Detect which cell encompasses the target text, then output its [X, Y] center coordinate. 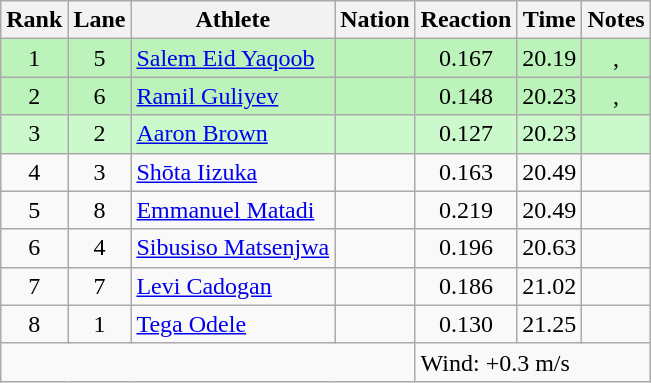
Rank [34, 20]
0.196 [466, 248]
Shōta Iizuka [233, 172]
Time [550, 20]
0.130 [466, 324]
Ramil Guliyev [233, 96]
20.63 [550, 248]
Salem Eid Yaqoob [233, 58]
Notes [616, 20]
Tega Odele [233, 324]
Athlete [233, 20]
0.127 [466, 134]
0.148 [466, 96]
Sibusiso Matsenjwa [233, 248]
0.186 [466, 286]
Lane [100, 20]
0.163 [466, 172]
21.25 [550, 324]
Nation [375, 20]
0.219 [466, 210]
Emmanuel Matadi [233, 210]
Levi Cadogan [233, 286]
Wind: +0.3 m/s [532, 362]
20.19 [550, 58]
Aaron Brown [233, 134]
Reaction [466, 20]
21.02 [550, 286]
0.167 [466, 58]
